Identify which cell holds the provided text, then report its (x, y) central coordinate. 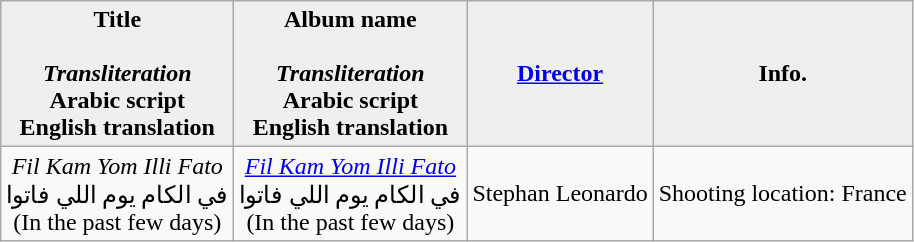
Album nameTransliterationArabic scriptEnglish translation (350, 74)
Stephan Leonardo (560, 194)
Director (560, 74)
Info. (782, 74)
TitleTransliterationArabic scriptEnglish translation (118, 74)
Shooting location: France (782, 194)
